Detect which cell encompasses the target text, then output its (X, Y) center coordinate. 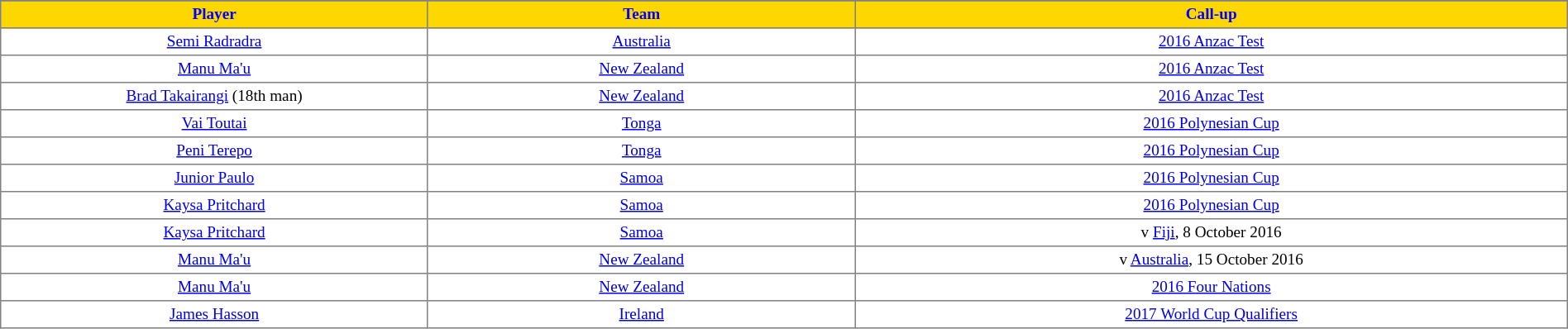
2016 Four Nations (1211, 288)
Semi Radradra (215, 41)
Vai Toutai (215, 124)
Call-up (1211, 15)
Ireland (642, 314)
Player (215, 15)
Peni Terepo (215, 150)
James Hasson (215, 314)
2017 World Cup Qualifiers (1211, 314)
Brad Takairangi (18th man) (215, 96)
Team (642, 15)
v Australia, 15 October 2016 (1211, 260)
Junior Paulo (215, 179)
v Fiji, 8 October 2016 (1211, 233)
Australia (642, 41)
